Extract the (x, y) coordinate from the center of the cell holding the provided text.  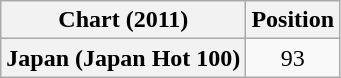
Position (293, 20)
93 (293, 58)
Chart (2011) (124, 20)
Japan (Japan Hot 100) (124, 58)
